Determine the (x, y) coordinate at the center of the cell enclosing the given text.  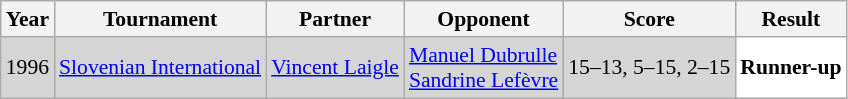
Partner (335, 19)
Result (790, 19)
Slovenian International (160, 68)
Manuel Dubrulle Sandrine Lefèvre (484, 68)
Score (649, 19)
Vincent Laigle (335, 68)
1996 (28, 68)
Opponent (484, 19)
Year (28, 19)
Tournament (160, 19)
15–13, 5–15, 2–15 (649, 68)
Runner-up (790, 68)
